From the cell containing the given text, extract its center point as [X, Y] coordinate. 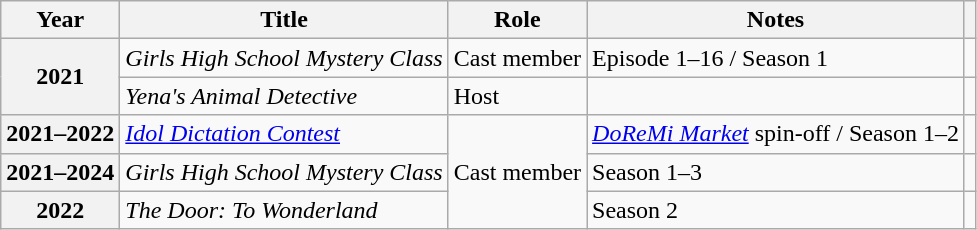
Year [60, 20]
2022 [60, 210]
Season 1–3 [776, 172]
2021–2024 [60, 172]
2021 [60, 77]
DoReMi Market spin-off / Season 1–2 [776, 134]
The Door: To Wonderland [284, 210]
Season 2 [776, 210]
Role [517, 20]
Title [284, 20]
2021–2022 [60, 134]
Yena's Animal Detective [284, 96]
Host [517, 96]
Episode 1–16 / Season 1 [776, 58]
Idol Dictation Contest [284, 134]
Notes [776, 20]
